Search for the cell housing the specified text and yield its [X, Y] center coordinate. 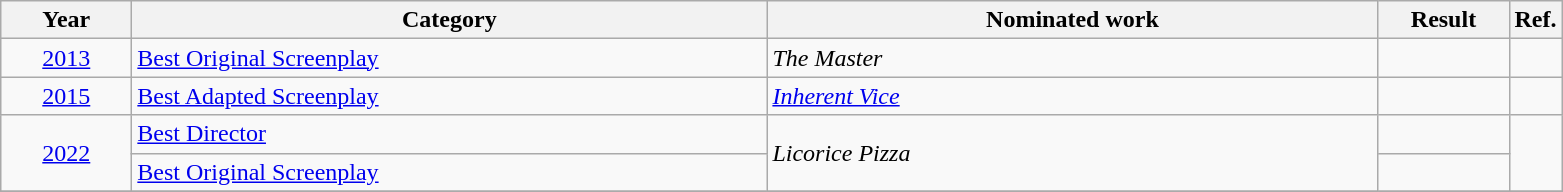
The Master [1072, 58]
Best Director [450, 134]
Best Adapted Screenplay [450, 96]
Licorice Pizza [1072, 153]
Result [1444, 20]
2022 [66, 153]
2013 [66, 58]
Inherent Vice [1072, 96]
Category [450, 20]
Ref. [1536, 20]
Year [66, 20]
2015 [66, 96]
Nominated work [1072, 20]
